For the text-containing cell, return its midpoint in [x, y] coordinate format. 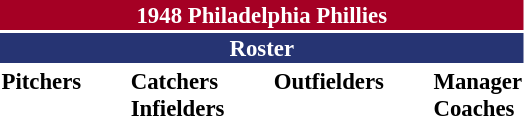
1948 Philadelphia Phillies [262, 15]
Roster [262, 48]
